For the text-containing cell, return its midpoint in [X, Y] coordinate format. 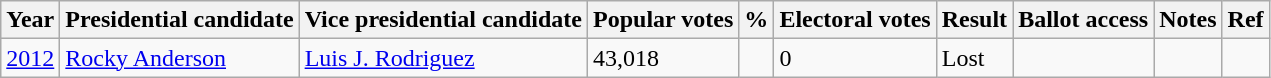
% [756, 20]
Lost [974, 58]
Rocky Anderson [180, 58]
Result [974, 20]
Vice presidential candidate [443, 20]
Ballot access [1084, 20]
Presidential candidate [180, 20]
Electoral votes [855, 20]
43,018 [664, 58]
Popular votes [664, 20]
Ref [1246, 20]
Luis J. Rodriguez [443, 58]
Year [30, 20]
Notes [1188, 20]
0 [855, 58]
2012 [30, 58]
